Detect which cell encompasses the target text, then output its (x, y) center coordinate. 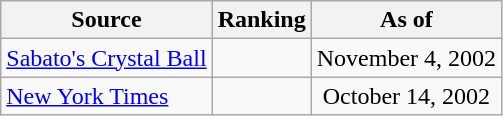
Sabato's Crystal Ball (106, 58)
New York Times (106, 96)
Source (106, 20)
November 4, 2002 (406, 58)
October 14, 2002 (406, 96)
As of (406, 20)
Ranking (262, 20)
